Determine the [X, Y] coordinate at the center of the cell enclosing the given text.  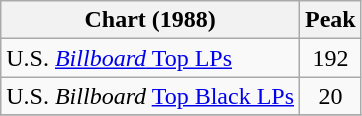
192 [331, 58]
Chart (1988) [150, 20]
U.S. Billboard Top LPs [150, 58]
U.S. Billboard Top Black LPs [150, 96]
Peak [331, 20]
20 [331, 96]
